Determine the (X, Y) coordinate at the center of the cell enclosing the given text.  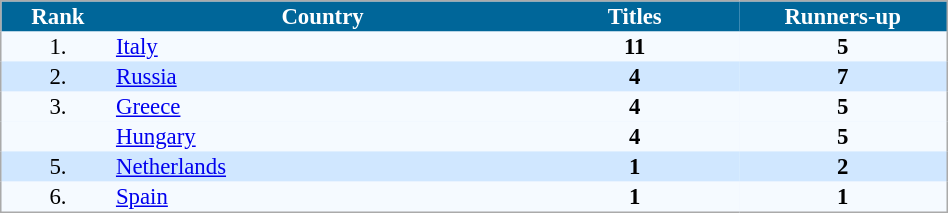
7 (843, 77)
Italy (322, 47)
11 (635, 47)
3. (58, 107)
5. (58, 167)
Titles (635, 16)
Netherlands (322, 167)
Runners-up (843, 16)
2 (843, 167)
Greece (322, 107)
Hungary (322, 137)
2. (58, 77)
Rank (58, 16)
1. (58, 47)
6. (58, 198)
Spain (322, 198)
Country (322, 16)
Russia (322, 77)
